Output the [x, y] coordinate of the center of the cell containing the given text.  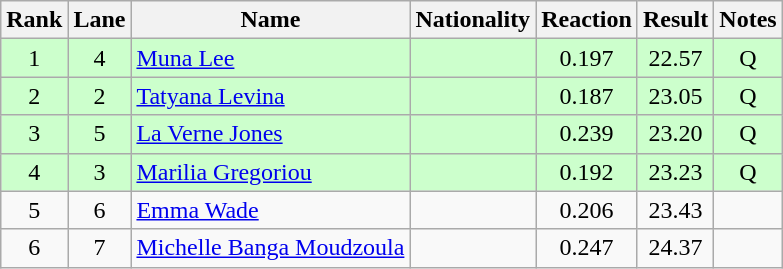
La Verne Jones [270, 134]
Marilia Gregoriou [270, 172]
Result [675, 20]
22.57 [675, 58]
0.197 [587, 58]
Tatyana Levina [270, 96]
0.192 [587, 172]
0.187 [587, 96]
23.05 [675, 96]
Reaction [587, 20]
Notes [748, 20]
0.247 [587, 248]
Muna Lee [270, 58]
24.37 [675, 248]
Lane [100, 20]
23.23 [675, 172]
1 [34, 58]
0.239 [587, 134]
0.206 [587, 210]
Emma Wade [270, 210]
Nationality [473, 20]
23.43 [675, 210]
7 [100, 248]
Rank [34, 20]
Name [270, 20]
Michelle Banga Moudzoula [270, 248]
23.20 [675, 134]
